Extract the [X, Y] coordinate from the center of the cell holding the provided text.  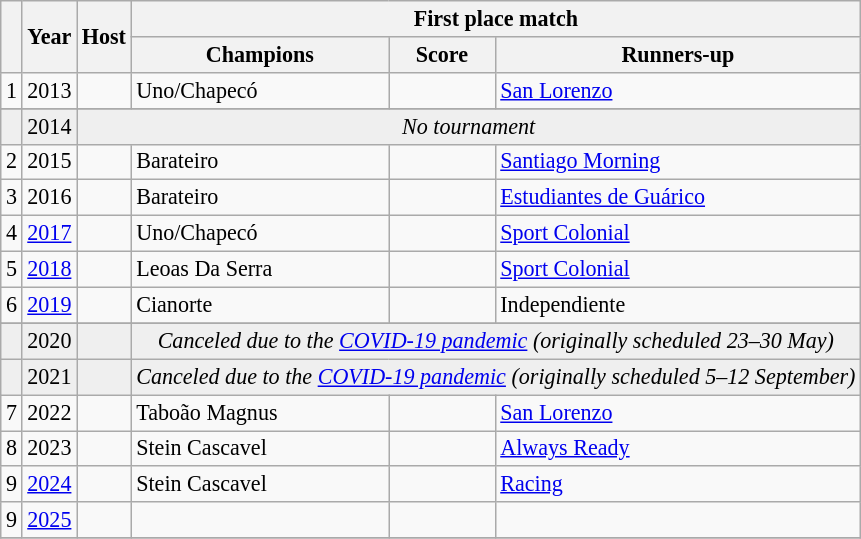
Canceled due to the COVID-19 pandemic (originally scheduled 5–12 September) [496, 377]
3 [12, 198]
2021 [49, 377]
Score [442, 54]
2025 [49, 520]
Year [49, 36]
Estudiantes de Guárico [678, 198]
Leoas Da Serra [260, 269]
Independiente [678, 305]
2016 [49, 198]
Host [104, 36]
6 [12, 305]
Canceled due to the COVID-19 pandemic (originally scheduled 23–30 May) [496, 341]
2 [12, 162]
2022 [49, 412]
5 [12, 269]
Santiago Morning [678, 162]
2019 [49, 305]
2017 [49, 233]
No tournament [469, 126]
2015 [49, 162]
1 [12, 90]
Cianorte [260, 305]
4 [12, 233]
8 [12, 448]
Champions [260, 54]
2013 [49, 90]
2023 [49, 448]
2014 [49, 126]
First place match [496, 18]
2024 [49, 484]
7 [12, 412]
Racing [678, 484]
Always Ready [678, 448]
2020 [49, 341]
2018 [49, 269]
Taboão Magnus [260, 412]
Runners-up [678, 54]
